Determine the (X, Y) coordinate at the center of the cell enclosing the given text.  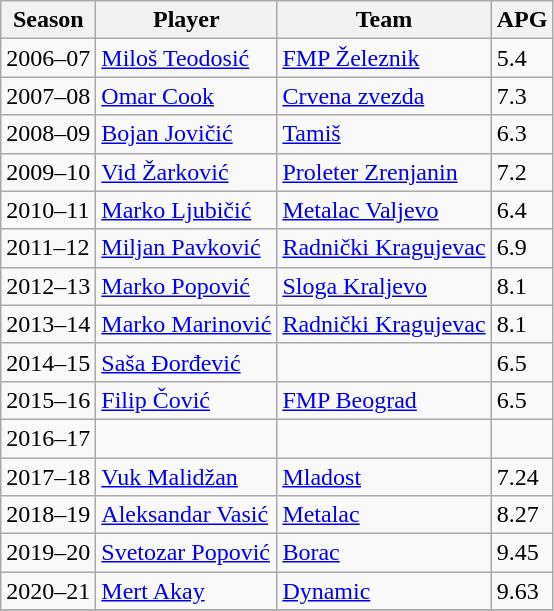
2019–20 (48, 553)
Tamiš (384, 134)
8.27 (522, 515)
2016–17 (48, 438)
2009–10 (48, 172)
Season (48, 20)
Dynamic (384, 591)
Mert Akay (186, 591)
6.9 (522, 248)
6.4 (522, 210)
2013–14 (48, 324)
7.2 (522, 172)
Crvena zvezda (384, 96)
Marko Marinović (186, 324)
Marko Popović (186, 286)
6.3 (522, 134)
2018–19 (48, 515)
Player (186, 20)
Team (384, 20)
2020–21 (48, 591)
FMP Železnik (384, 58)
FMP Beograd (384, 400)
9.45 (522, 553)
2010–11 (48, 210)
9.63 (522, 591)
2007–08 (48, 96)
Filip Čović (186, 400)
5.4 (522, 58)
7.24 (522, 477)
Proleter Zrenjanin (384, 172)
2006–07 (48, 58)
Mladost (384, 477)
Saša Đorđević (186, 362)
Metalac Valjevo (384, 210)
Sloga Kraljevo (384, 286)
Vid Žarković (186, 172)
Omar Cook (186, 96)
Miljan Pavković (186, 248)
7.3 (522, 96)
APG (522, 20)
Svetozar Popović (186, 553)
Bojan Jovičić (186, 134)
2017–18 (48, 477)
2011–12 (48, 248)
Borac (384, 553)
Aleksandar Vasić (186, 515)
2015–16 (48, 400)
Metalac (384, 515)
2014–15 (48, 362)
Miloš Teodosić (186, 58)
Vuk Malidžan (186, 477)
2012–13 (48, 286)
Marko Ljubičić (186, 210)
2008–09 (48, 134)
